Identify which cell holds the provided text, then report its [x, y] central coordinate. 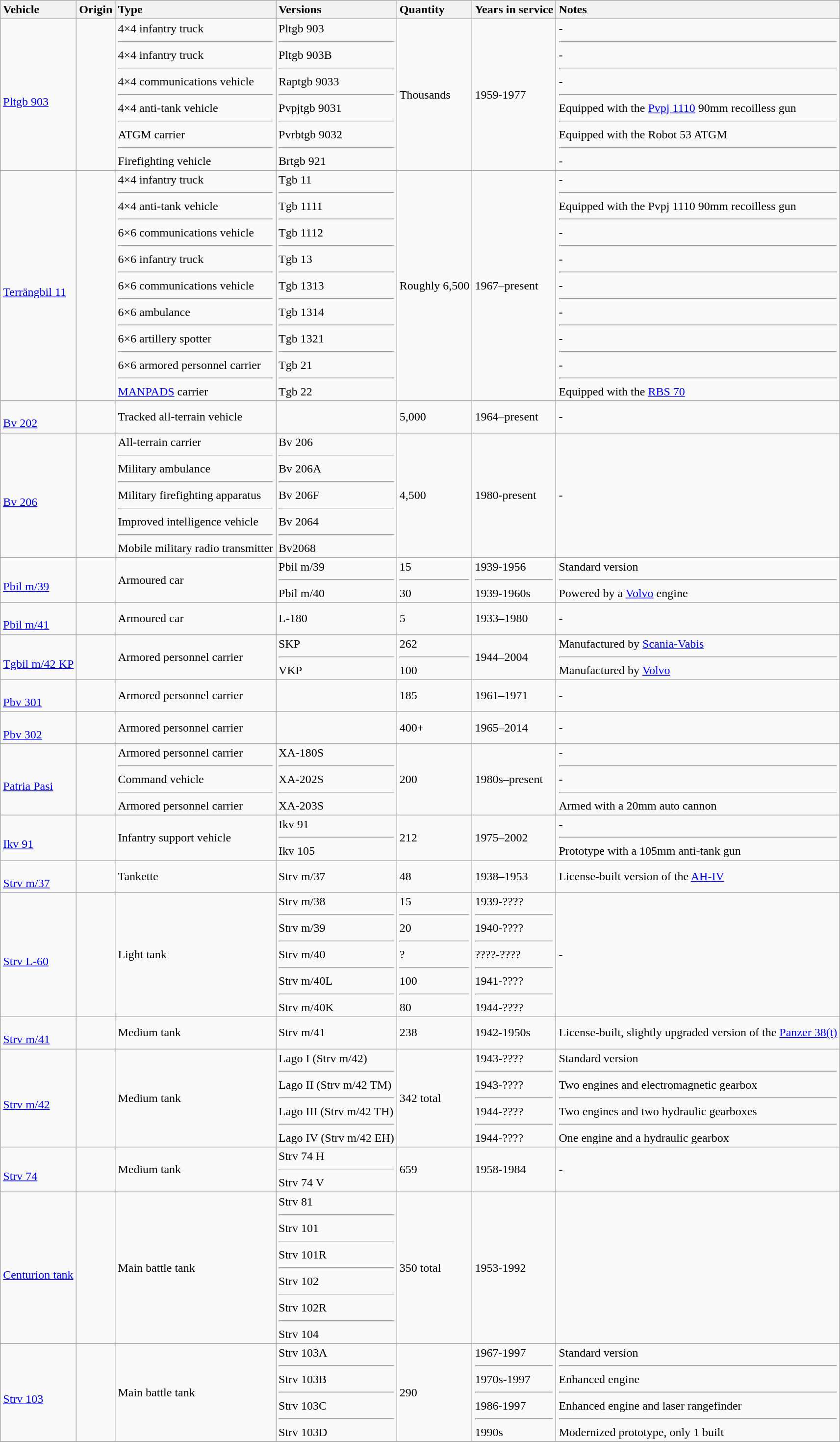
All-terrain carrierMilitary ambulanceMilitary firefighting apparatusImproved intelligence vehicleMobile military radio transmitter [196, 495]
Pltgb 903Pltgb 903BRaptgb 9033Pvpjtgb 9031Pvrbtgb 9032Brtgb 921 [336, 95]
4×4 infantry truck4×4 infantry truck4×4 communications vehicle4×4 anti-tank vehicleATGM carrierFirefighting vehicle [196, 95]
1967–present [514, 286]
License-built, slightly upgraded version of the Panzer 38(t) [698, 1033]
1965–2014 [514, 727]
290 [434, 1392]
Infantry support vehicle [196, 838]
Bv 206Bv 206ABv 206FBv 2064Bv2068 [336, 495]
Strv 74 HStrv 74 V [336, 1170]
1975–2002 [514, 838]
1530 [434, 580]
Pbil m/39 [38, 580]
Patria Pasi [38, 779]
1938–1953 [514, 876]
Versions [336, 10]
XA-180SXA-202SXA-203S [336, 779]
212 [434, 838]
Strv L-60 [38, 955]
Ikv 91 [38, 838]
SKPVKP [336, 657]
1939-????1940-????????-????1941-????1944-???? [514, 955]
1939-19561939-1960s [514, 580]
Tankette [196, 876]
--Armed with a 20mm auto cannon [698, 779]
Pbil m/41 [38, 618]
Strv 103 [38, 1392]
200 [434, 779]
-Equipped with the Pvpj 1110 90mm recoilless gun------Equipped with the RBS 70 [698, 286]
Manufactured by Scania-VabisManufactured by Volvo [698, 657]
1944–2004 [514, 657]
Standard versionEnhanced engineEnhanced engine and laser rangefinderModernized prototype, only 1 built [698, 1392]
48 [434, 876]
Armored personnel carrierCommand vehicleArmored personnel carrier [196, 779]
262100 [434, 657]
1967-19971970s-19971986-19971990s [514, 1392]
1943-????1943-????1944-????1944-???? [514, 1098]
Lago I (Strv m/42)Lago II (Strv m/42 TM)Lago III (Strv m/42 TH)Lago IV (Strv m/42 EH) [336, 1098]
-Prototype with a 105mm anti-tank gun [698, 838]
5,000 [434, 417]
342 total [434, 1098]
Strv m/38Strv m/39Strv m/40Strv m/40LStrv m/40K [336, 955]
Type [196, 10]
Quantity [434, 10]
Pbil m/39Pbil m/40 [336, 580]
Thousands [434, 95]
Standard versionTwo engines and electromagnetic gearboxTwo engines and two hydraulic gearboxesOne engine and a hydraulic gearbox [698, 1098]
400+ [434, 727]
1520?10080 [434, 955]
1942-1950s [514, 1033]
1961–1971 [514, 696]
License-built version of the AH-IV [698, 876]
1980-present [514, 495]
Strv m/42 [38, 1098]
Centurion tank [38, 1268]
Ikv 91Ikv 105 [336, 838]
4,500 [434, 495]
350 total [434, 1268]
Pbv 301 [38, 696]
Vehicle [38, 10]
Notes [698, 10]
1953-1992 [514, 1268]
Years in service [514, 10]
1958-1984 [514, 1170]
Strv 103AStrv 103BStrv 103CStrv 103D [336, 1392]
238 [434, 1033]
Bv 206 [38, 495]
Light tank [196, 955]
Roughly 6,500 [434, 286]
1980s–present [514, 779]
1959-1977 [514, 95]
Tracked all-terrain vehicle [196, 417]
Tgb 11Tgb 1111Tgb 1112Tgb 13Tgb 1313Tgb 1314Tgb 1321Tgb 21Tgb 22 [336, 286]
5 [434, 618]
Pltgb 903 [38, 95]
Origin [96, 10]
1933–1980 [514, 618]
---Equipped with the Pvpj 1110 90mm recoilless gunEquipped with the Robot 53 ATGM- [698, 95]
L-180 [336, 618]
Tgbil m/42 KP [38, 657]
Bv 202 [38, 417]
Terrängbil 11 [38, 286]
Pbv 302 [38, 727]
Standard versionPowered by a Volvo engine [698, 580]
Strv 74 [38, 1170]
Strv 81Strv 101Strv 101RStrv 102Strv 102RStrv 104 [336, 1268]
659 [434, 1170]
185 [434, 696]
1964–present [514, 417]
